Find where the given text appears and provide that cell's center as (x, y) coordinate. 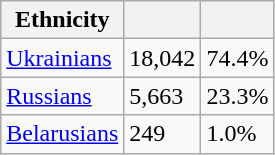
1.0% (238, 134)
Ukrainians (62, 58)
Belarusians (62, 134)
Russians (62, 96)
5,663 (162, 96)
Ethnicity (62, 20)
249 (162, 134)
23.3% (238, 96)
18,042 (162, 58)
74.4% (238, 58)
